Detect which cell encompasses the target text, then output its [x, y] center coordinate. 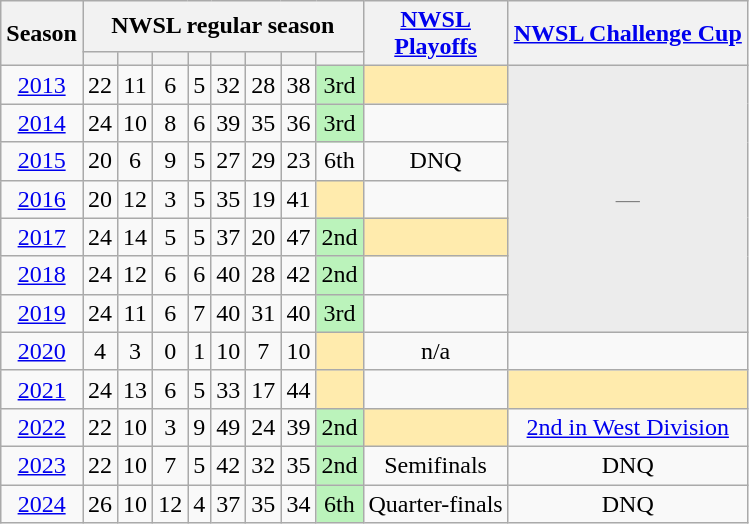
2021 [42, 389]
26 [100, 503]
41 [298, 199]
Quarter-finals [436, 503]
38 [298, 85]
44 [298, 389]
49 [228, 427]
27 [228, 161]
2019 [42, 313]
8 [170, 123]
NWSL Challenge Cup [628, 34]
2020 [42, 351]
NWSL regular season [222, 26]
36 [298, 123]
29 [264, 161]
2017 [42, 237]
2022 [42, 427]
0 [170, 351]
n/a [436, 351]
14 [136, 237]
— [628, 199]
Season [42, 34]
23 [298, 161]
34 [298, 503]
13 [136, 389]
2024 [42, 503]
2015 [42, 161]
17 [264, 389]
2nd in West Division [628, 427]
47 [298, 237]
NWSLPlayoffs [436, 34]
2014 [42, 123]
19 [264, 199]
1 [200, 351]
Semifinals [436, 465]
2016 [42, 199]
2013 [42, 85]
2018 [42, 275]
33 [228, 389]
2023 [42, 465]
31 [264, 313]
